Provide the (X, Y) coordinate of the cell's center where the given text is located.  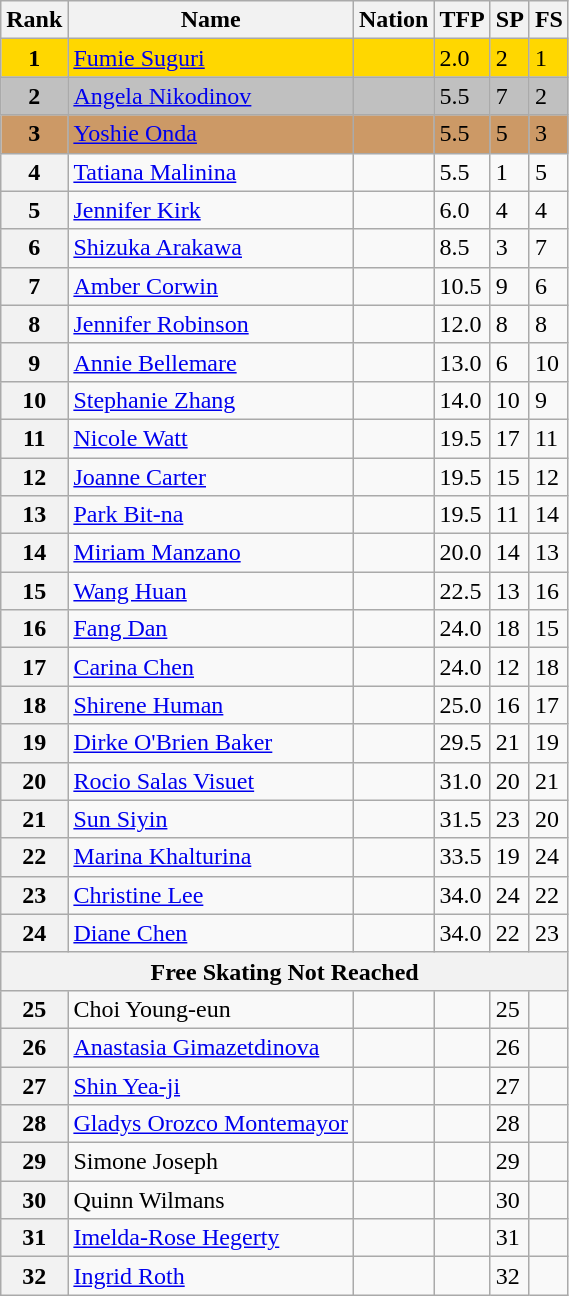
Nation (394, 20)
Dirke O'Brien Baker (211, 743)
Marina Khalturina (211, 857)
Amber Corwin (211, 286)
FS (548, 20)
Free Skating Not Reached (285, 971)
SP (510, 20)
31.0 (462, 781)
25.0 (462, 705)
Nicole Watt (211, 438)
Carina Chen (211, 667)
Tatiana Malinina (211, 172)
22.5 (462, 591)
Jennifer Robinson (211, 324)
Shizuka Arakawa (211, 248)
6.0 (462, 210)
10.5 (462, 286)
Yoshie Onda (211, 134)
Sun Siyin (211, 819)
Shirene Human (211, 705)
Imelda-Rose Hegerty (211, 1238)
Choi Young-eun (211, 1009)
Angela Nikodinov (211, 96)
Name (211, 20)
13.0 (462, 362)
Miriam Manzano (211, 553)
Annie Bellemare (211, 362)
Anastasia Gimazetdinova (211, 1047)
2.0 (462, 58)
Rocio Salas Visuet (211, 781)
Shin Yea-ji (211, 1085)
Fang Dan (211, 629)
8.5 (462, 248)
Gladys Orozco Montemayor (211, 1124)
33.5 (462, 857)
Joanne Carter (211, 477)
Fumie Suguri (211, 58)
Rank (34, 20)
31.5 (462, 819)
Christine Lee (211, 895)
Stephanie Zhang (211, 400)
20.0 (462, 553)
TFP (462, 20)
12.0 (462, 324)
14.0 (462, 400)
Park Bit-na (211, 515)
Quinn Wilmans (211, 1200)
Jennifer Kirk (211, 210)
Ingrid Roth (211, 1276)
Simone Joseph (211, 1162)
Diane Chen (211, 933)
29.5 (462, 743)
Wang Huan (211, 591)
